From the cell containing the given text, extract its center point as (x, y) coordinate. 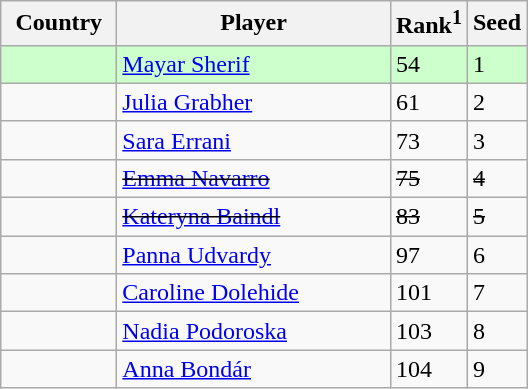
5 (496, 217)
104 (428, 369)
3 (496, 140)
Mayar Sherif (254, 64)
Panna Udvardy (254, 255)
Julia Grabher (254, 102)
103 (428, 331)
61 (428, 102)
54 (428, 64)
Caroline Dolehide (254, 293)
6 (496, 255)
83 (428, 217)
2 (496, 102)
Anna Bondár (254, 369)
Sara Errani (254, 140)
7 (496, 293)
Emma Navarro (254, 178)
75 (428, 178)
Seed (496, 24)
Nadia Podoroska (254, 331)
Country (59, 24)
97 (428, 255)
1 (496, 64)
Rank1 (428, 24)
4 (496, 178)
8 (496, 331)
73 (428, 140)
9 (496, 369)
Kateryna Baindl (254, 217)
Player (254, 24)
101 (428, 293)
